Detect which cell encompasses the target text, then output its [X, Y] center coordinate. 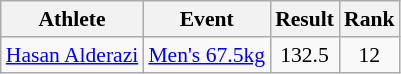
132.5 [304, 55]
Event [206, 19]
Rank [370, 19]
12 [370, 55]
Athlete [72, 19]
Men's 67.5kg [206, 55]
Hasan Alderazi [72, 55]
Result [304, 19]
